Scan for the cell matching the given text and deliver its [x, y] coordinate at center. 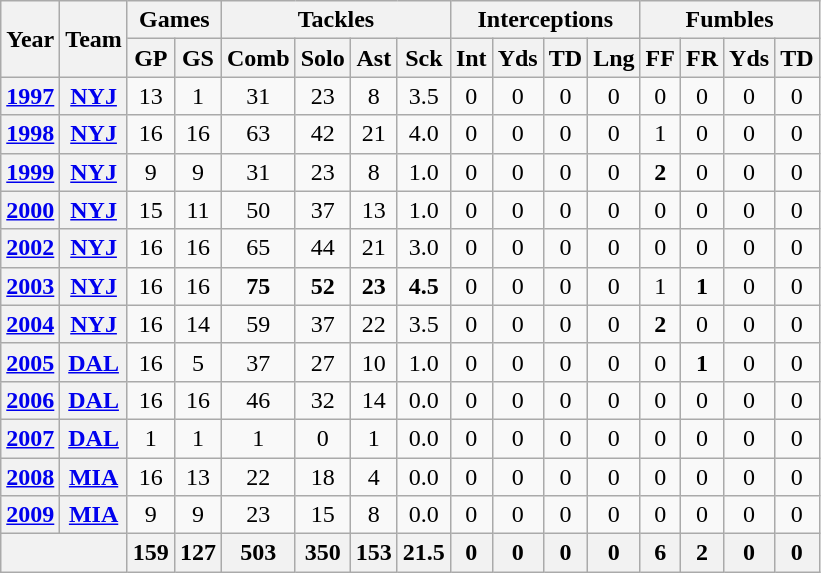
2006 [30, 400]
18 [322, 477]
2004 [30, 324]
2003 [30, 286]
503 [258, 553]
6 [660, 553]
21.5 [424, 553]
65 [258, 248]
2002 [30, 248]
2009 [30, 515]
2007 [30, 438]
4.0 [424, 134]
42 [322, 134]
59 [258, 324]
Solo [322, 58]
Lng [614, 58]
159 [150, 553]
Year [30, 39]
44 [322, 248]
Team [94, 39]
Ast [374, 58]
Tackles [336, 20]
FR [702, 58]
46 [258, 400]
11 [198, 210]
Interceptions [545, 20]
3.0 [424, 248]
153 [374, 553]
127 [198, 553]
1997 [30, 96]
1999 [30, 172]
10 [374, 362]
32 [322, 400]
Games [174, 20]
2005 [30, 362]
Int [471, 58]
350 [322, 553]
4.5 [424, 286]
GP [150, 58]
75 [258, 286]
1998 [30, 134]
FF [660, 58]
63 [258, 134]
5 [198, 362]
4 [374, 477]
50 [258, 210]
2000 [30, 210]
52 [322, 286]
Comb [258, 58]
Fumbles [730, 20]
27 [322, 362]
2008 [30, 477]
Sck [424, 58]
GS [198, 58]
